Search for the cell housing the specified text and yield its (X, Y) center coordinate. 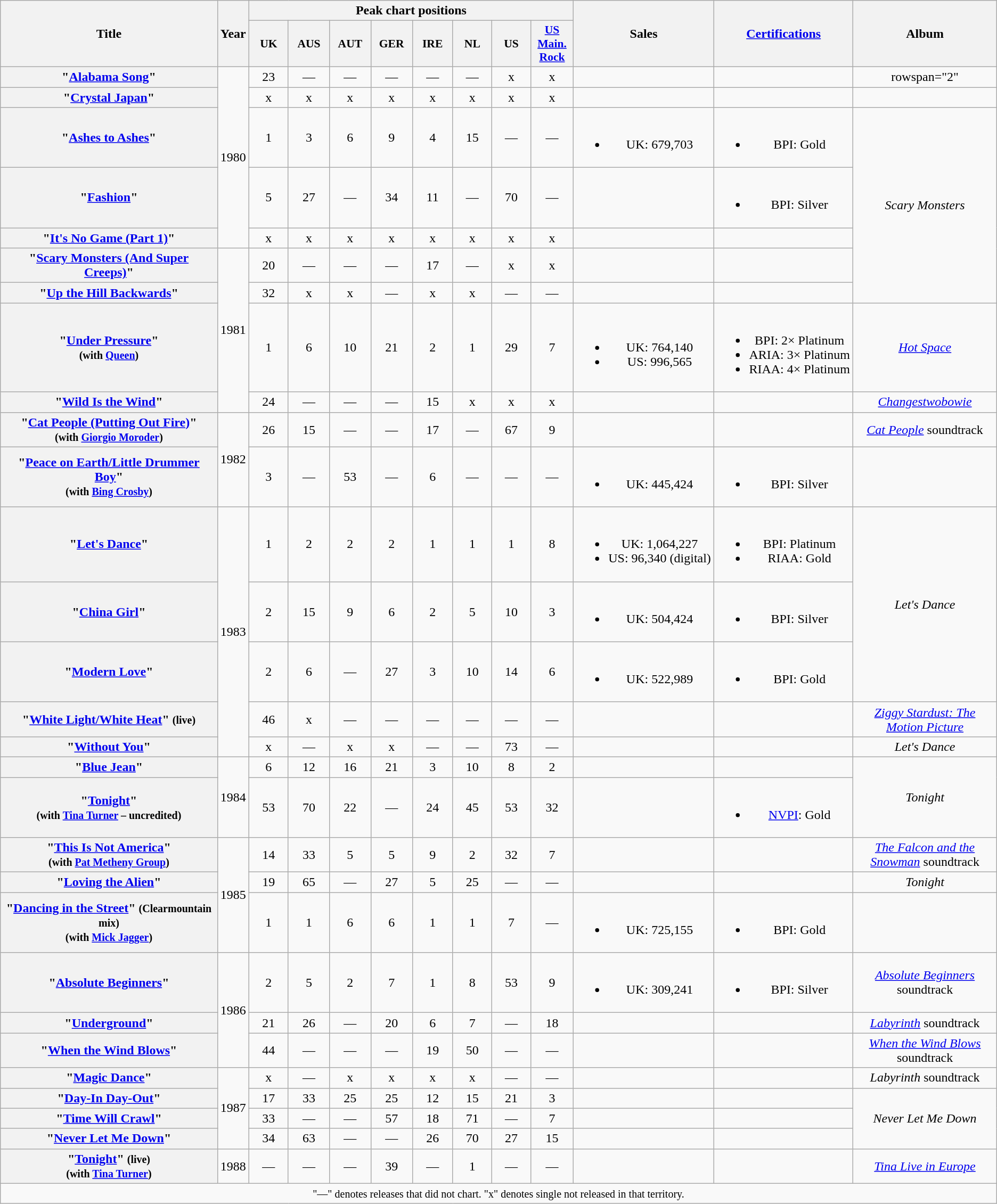
1984 (233, 797)
11 (432, 198)
1982 (233, 460)
Sales (644, 34)
"Loving the Alien" (109, 882)
IRE (432, 44)
"Crystal Japan" (109, 97)
UK: 522,989 (644, 672)
"Absolute Beginners" (109, 983)
"When the Wind Blows" (109, 1050)
"Time Will Crawl" (109, 1118)
73 (511, 747)
"Scary Monsters (And Super Creeps)" (109, 265)
"White Light/White Heat" (live) (109, 719)
Absolute Beginners soundtrack (925, 983)
23 (268, 77)
"Underground" (109, 1023)
39 (391, 1166)
Scary Monsters (925, 206)
"Modern Love" (109, 672)
"Under Pressure"(with Queen) (109, 347)
Cat People soundtrack (925, 429)
Album (925, 34)
57 (391, 1118)
Changestwobowie (925, 402)
1985 (233, 895)
63 (309, 1139)
"This Is Not America"(with Pat Metheny Group) (109, 855)
"Magic Dance" (109, 1078)
"Fashion" (109, 198)
The Falcon and the Snowman soundtrack (925, 855)
BPI: PlatinumRIAA: Gold (783, 544)
"Wild Is the Wind" (109, 402)
US (511, 44)
29 (511, 347)
Peak chart positions (411, 11)
Ziggy Stardust: The Motion Picture (925, 719)
"Tonight" (live)(with Tina Turner) (109, 1166)
NL (472, 44)
"Dancing in the Street" (Clearmountain mix)(with Mick Jagger) (109, 922)
Tina Live in Europe (925, 1166)
UK: 309,241 (644, 983)
4 (432, 137)
67 (511, 429)
GER (391, 44)
"Ashes to Ashes" (109, 137)
"Cat People (Putting Out Fire)"(with Giorgio Moroder) (109, 429)
Title (109, 34)
"China Girl" (109, 611)
50 (472, 1050)
"Day-In Day-Out" (109, 1098)
44 (268, 1050)
"Tonight"(with Tina Turner – uncredited) (109, 807)
UK: 764,140US: 996,565 (644, 347)
UK (268, 44)
46 (268, 719)
"Blue Jean" (109, 767)
1981 (233, 330)
65 (309, 882)
22 (350, 807)
UK: 679,703 (644, 137)
1983 (233, 632)
1980 (233, 157)
When the Wind Blows soundtrack (925, 1050)
UK: 504,424 (644, 611)
"—" denotes releases that did not chart. "x" denotes single not released in that territory. (498, 1193)
"Alabama Song" (109, 77)
16 (350, 767)
Never Let Me Down (925, 1118)
"Up the Hill Backwards" (109, 293)
AUS (309, 44)
UK: 1,064,227US: 96,340 (digital) (644, 544)
1987 (233, 1108)
1988 (233, 1166)
Year (233, 34)
"Without You" (109, 747)
"Peace on Earth/Little Drummer Boy"(with Bing Crosby) (109, 477)
NVPI: Gold (783, 807)
BPI: 2× PlatinumARIA: 3× PlatinumRIAA: 4× Platinum (783, 347)
45 (472, 807)
AUT (350, 44)
71 (472, 1118)
"Let's Dance" (109, 544)
Certifications (783, 34)
UK: 445,424 (644, 477)
UK: 725,155 (644, 922)
1986 (233, 1010)
"It's No Game (Part 1)" (109, 238)
Hot Space (925, 347)
"Never Let Me Down" (109, 1139)
rowspan="2" (925, 77)
US Main.Rock (552, 44)
